Find where the given text appears and provide that cell's center as (X, Y) coordinate. 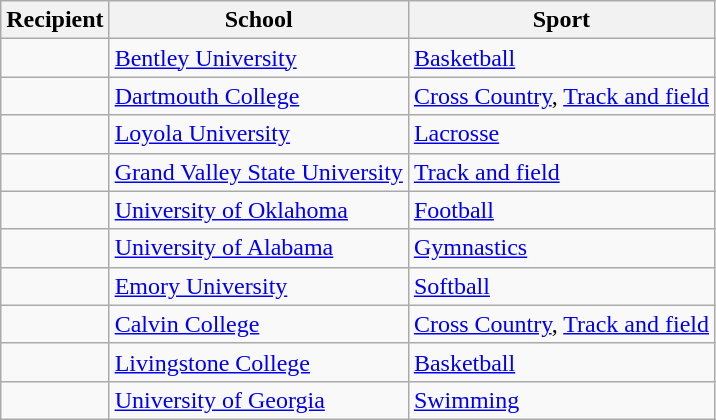
Sport (561, 20)
University of Oklahoma (258, 210)
Dartmouth College (258, 96)
Swimming (561, 400)
Track and field (561, 172)
Bentley University (258, 58)
Livingstone College (258, 362)
University of Georgia (258, 400)
Football (561, 210)
Calvin College (258, 324)
Recipient (55, 20)
Emory University (258, 286)
Loyola University (258, 134)
Grand Valley State University (258, 172)
School (258, 20)
University of Alabama (258, 248)
Softball (561, 286)
Lacrosse (561, 134)
Gymnastics (561, 248)
